Find where the given text appears and provide that cell's center as (x, y) coordinate. 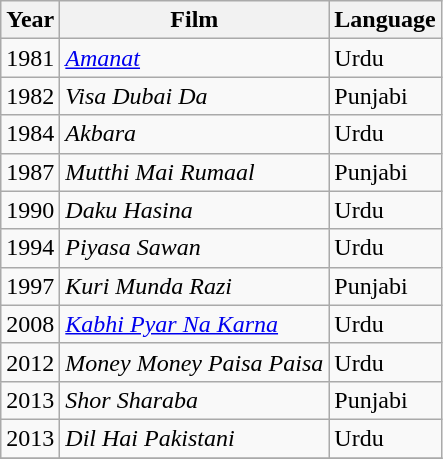
2008 (30, 324)
Amanat (194, 58)
Shor Sharaba (194, 400)
Dil Hai Pakistani (194, 438)
Daku Hasina (194, 210)
2012 (30, 362)
Mutthi Mai Rumaal (194, 172)
1982 (30, 96)
Visa Dubai Da (194, 96)
1987 (30, 172)
1981 (30, 58)
1990 (30, 210)
Piyasa Sawan (194, 248)
Kuri Munda Razi (194, 286)
1984 (30, 134)
Film (194, 20)
Akbara (194, 134)
Language (385, 20)
Money Money Paisa Paisa (194, 362)
Kabhi Pyar Na Karna (194, 324)
Year (30, 20)
1997 (30, 286)
1994 (30, 248)
